Return [X, Y] of the center of cell containing provided text 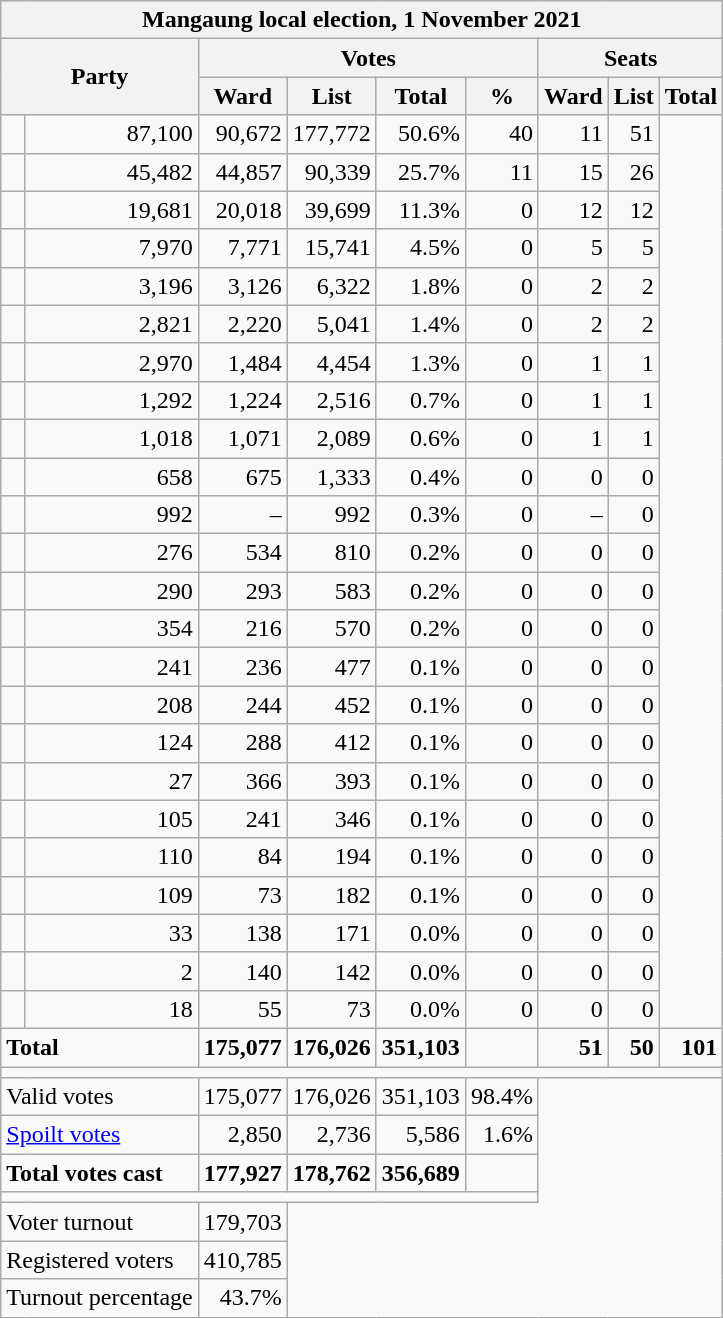
346 [332, 819]
1,484 [242, 362]
366 [242, 781]
0.4% [420, 477]
Voter turnout [100, 1222]
2,821 [112, 324]
20,018 [242, 210]
43.7% [242, 1298]
534 [242, 553]
477 [332, 667]
2,970 [112, 362]
1.4% [420, 324]
18 [112, 1009]
7,970 [112, 248]
7,771 [242, 248]
50 [634, 1047]
105 [112, 819]
171 [332, 933]
1,224 [242, 400]
5,041 [332, 324]
25.7% [420, 172]
Mangaung local election, 1 November 2021 [362, 20]
15 [573, 172]
177,927 [242, 1173]
194 [332, 857]
393 [332, 781]
3,126 [242, 286]
4,454 [332, 362]
236 [242, 667]
2,850 [242, 1135]
40 [502, 134]
1.3% [420, 362]
5,586 [420, 1135]
1,333 [332, 477]
11.3% [420, 210]
208 [112, 705]
Votes [368, 58]
142 [332, 971]
675 [242, 477]
44,857 [242, 172]
658 [112, 477]
90,672 [242, 134]
Seats [630, 58]
87,100 [112, 134]
1,018 [112, 438]
570 [332, 629]
1.6% [502, 1135]
19,681 [112, 210]
84 [242, 857]
45,482 [112, 172]
1.8% [420, 286]
Total votes cast [100, 1173]
1,292 [112, 400]
27 [112, 781]
33 [112, 933]
Valid votes [100, 1097]
2,220 [242, 324]
412 [332, 743]
3,196 [112, 286]
276 [112, 553]
356,689 [420, 1173]
2,516 [332, 400]
55 [242, 1009]
4.5% [420, 248]
244 [242, 705]
101 [691, 1047]
410,785 [242, 1260]
2,089 [332, 438]
452 [332, 705]
Turnout percentage [100, 1298]
0.7% [420, 400]
354 [112, 629]
90,339 [332, 172]
0.6% [420, 438]
290 [112, 591]
98.4% [502, 1097]
140 [242, 971]
178,762 [332, 1173]
216 [242, 629]
26 [634, 172]
Party [100, 77]
138 [242, 933]
810 [332, 553]
6,322 [332, 286]
50.6% [420, 134]
110 [112, 857]
Spoilt votes [100, 1135]
Registered voters [100, 1260]
293 [242, 591]
2,736 [332, 1135]
15,741 [332, 248]
124 [112, 743]
182 [332, 895]
109 [112, 895]
% [502, 96]
39,699 [332, 210]
179,703 [242, 1222]
583 [332, 591]
288 [242, 743]
177,772 [332, 134]
0.3% [420, 515]
1,071 [242, 438]
